Detect which cell encompasses the target text, then output its (X, Y) center coordinate. 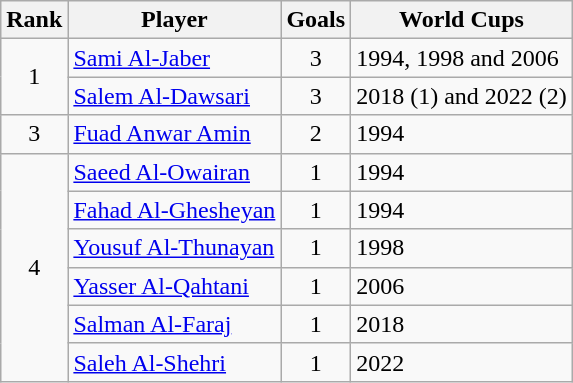
Saeed Al-Owairan (174, 172)
Sami Al-Jaber (174, 58)
4 (34, 267)
Saleh Al-Shehri (174, 362)
Rank (34, 20)
2018 (1) and 2022 (2) (462, 96)
2018 (462, 324)
1998 (462, 248)
Yasser Al-Qahtani (174, 286)
Yousuf Al-Thunayan (174, 248)
Fahad Al-Ghesheyan (174, 210)
Player (174, 20)
World Cups (462, 20)
Fuad Anwar Amin (174, 134)
Goals (316, 20)
2 (316, 134)
2022 (462, 362)
Salem Al-Dawsari (174, 96)
Salman Al-Faraj (174, 324)
1994, 1998 and 2006 (462, 58)
2006 (462, 286)
